Pinpoint the cell where the given text exists, returning its [x, y] midpoint coordinate. 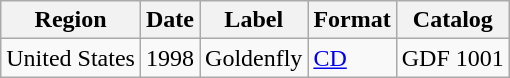
Region [71, 20]
Goldenfly [254, 58]
1998 [170, 58]
Date [170, 20]
GDF 1001 [452, 58]
Catalog [452, 20]
CD [352, 58]
United States [71, 58]
Format [352, 20]
Label [254, 20]
